Find where the given text appears and provide that cell's center as [x, y] coordinate. 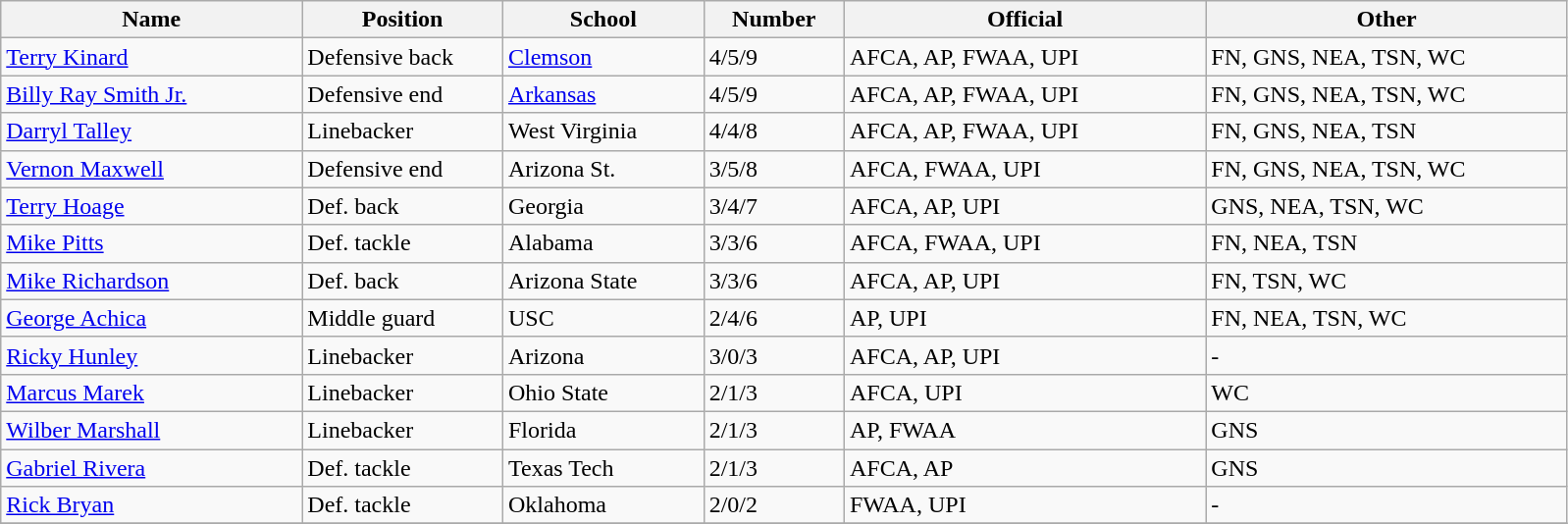
Clemson [602, 57]
Ricky Hunley [151, 355]
2/4/6 [773, 318]
Mike Richardson [151, 281]
3/4/7 [773, 206]
FN, NEA, TSN, WC [1386, 318]
FN, NEA, TSN [1386, 243]
Official [1024, 20]
FN, GNS, NEA, TSN [1386, 131]
AP, FWAA [1024, 430]
Gabriel Rivera [151, 468]
Number [773, 20]
School [602, 20]
FWAA, UPI [1024, 505]
Marcus Marek [151, 393]
Middle guard [402, 318]
Rick Bryan [151, 505]
3/0/3 [773, 355]
Arizona St. [602, 169]
FN, TSN, WC [1386, 281]
Ohio State [602, 393]
Florida [602, 430]
Terry Hoage [151, 206]
Darryl Talley [151, 131]
Arkansas [602, 94]
George Achica [151, 318]
AFCA, AP [1024, 468]
Georgia [602, 206]
West Virginia [602, 131]
Terry Kinard [151, 57]
Other [1386, 20]
Mike Pitts [151, 243]
USC [602, 318]
AP, UPI [1024, 318]
Position [402, 20]
AFCA, UPI [1024, 393]
Defensive back [402, 57]
Alabama [602, 243]
Vernon Maxwell [151, 169]
3/5/8 [773, 169]
Arizona [602, 355]
Texas Tech [602, 468]
GNS, NEA, TSN, WC [1386, 206]
Arizona State [602, 281]
Billy Ray Smith Jr. [151, 94]
Oklahoma [602, 505]
Wilber Marshall [151, 430]
Name [151, 20]
4/4/8 [773, 131]
2/0/2 [773, 505]
WC [1386, 393]
